Determine the (X, Y) coordinate at the center of the cell enclosing the given text.  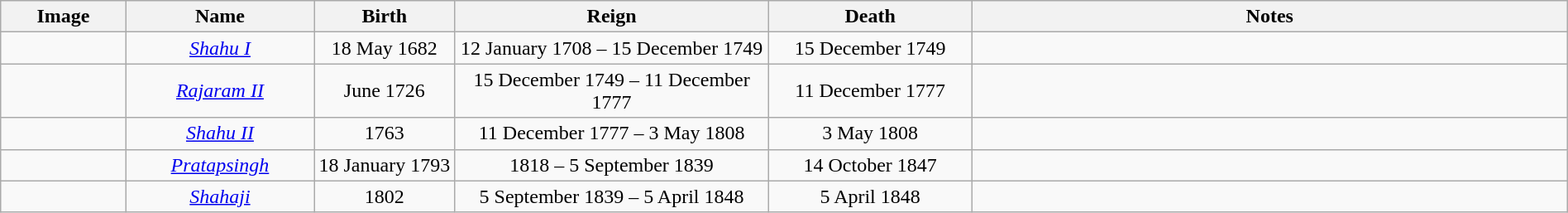
Image (64, 17)
5 September 1839 – 5 April 1848 (612, 196)
June 1726 (385, 91)
Rajaram II (220, 91)
15 December 1749 (870, 48)
1763 (385, 133)
Notes (1269, 17)
Reign (612, 17)
3 May 1808 (870, 133)
15 December 1749 – 11 December 1777 (612, 91)
Shahu I (220, 48)
Pratapsingh (220, 165)
12 January 1708 – 15 December 1749 (612, 48)
Birth (385, 17)
Name (220, 17)
Shahaji (220, 196)
14 October 1847 (870, 165)
11 December 1777 (870, 91)
Shahu II (220, 133)
1818 – 5 September 1839 (612, 165)
18 May 1682 (385, 48)
Death (870, 17)
5 April 1848 (870, 196)
1802 (385, 196)
11 December 1777 – 3 May 1808 (612, 133)
18 January 1793 (385, 165)
